Output the [x, y] coordinate of the center of the cell containing the given text.  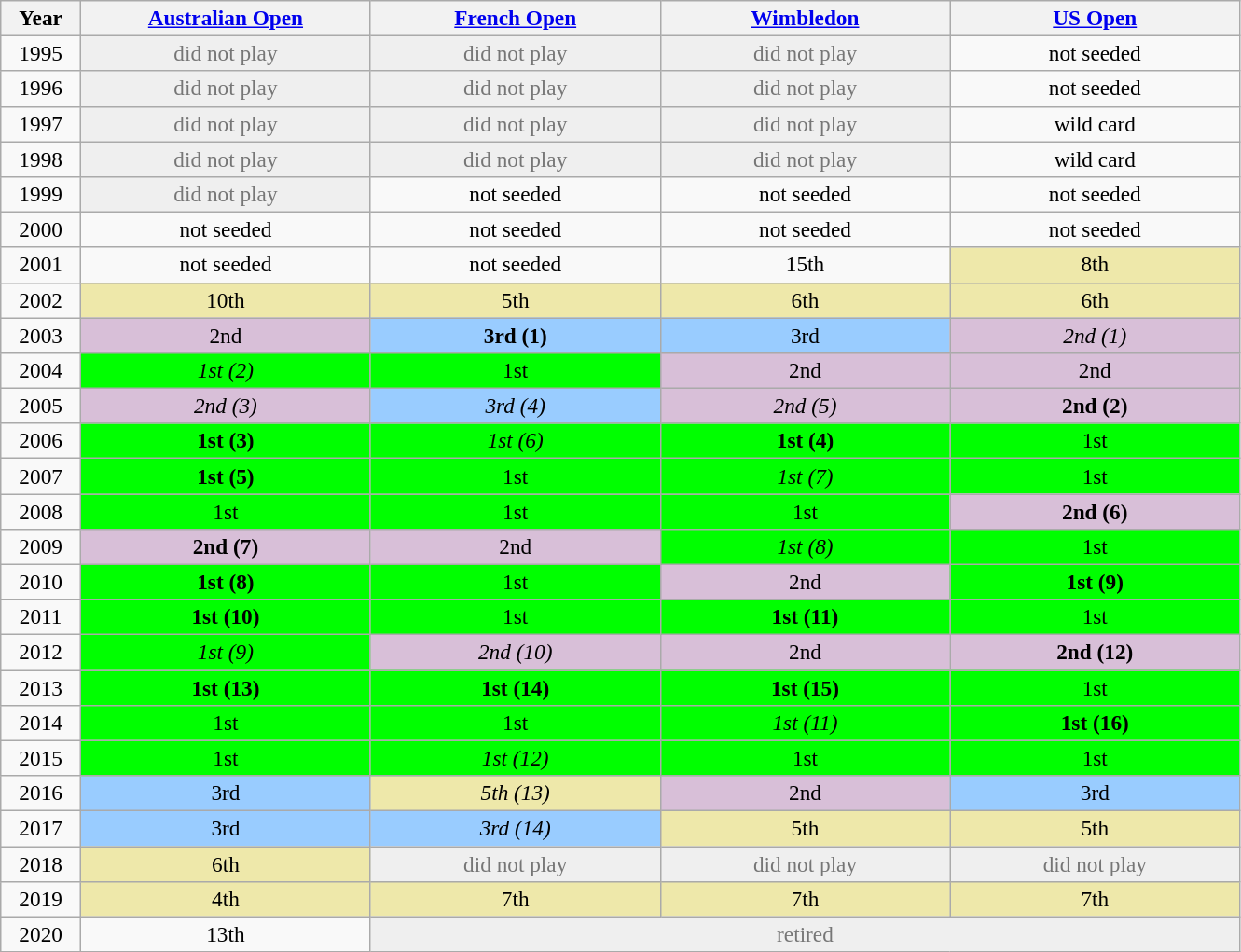
1996 [41, 89]
1st (7) [806, 476]
Wimbledon [806, 18]
2014 [41, 723]
1st (2) [226, 370]
3rd (4) [515, 406]
3rd (1) [515, 335]
2006 [41, 441]
1st (5) [226, 476]
2nd (12) [1095, 652]
2004 [41, 370]
1997 [41, 124]
2010 [41, 582]
2nd (2) [1095, 406]
1st (4) [806, 441]
French Open [515, 18]
US Open [1095, 18]
1st (10) [226, 617]
retired [805, 934]
10th [226, 300]
2017 [41, 828]
8th [1095, 265]
2nd (5) [806, 406]
2016 [41, 793]
2020 [41, 934]
2013 [41, 687]
2009 [41, 546]
4th [226, 899]
2008 [41, 511]
1998 [41, 159]
2001 [41, 265]
1st (16) [1095, 723]
Year [41, 18]
1995 [41, 53]
2012 [41, 652]
2nd (1) [1095, 335]
2003 [41, 335]
2000 [41, 229]
2nd (10) [515, 652]
2002 [41, 300]
15th [806, 265]
2007 [41, 476]
1st (13) [226, 687]
5th (13) [515, 793]
2019 [41, 899]
1st (6) [515, 441]
Australian Open [226, 18]
2011 [41, 617]
2005 [41, 406]
3rd (14) [515, 828]
13th [226, 934]
2nd (3) [226, 406]
1st (12) [515, 758]
2018 [41, 863]
1st (15) [806, 687]
1999 [41, 194]
1st (3) [226, 441]
2015 [41, 758]
2nd (7) [226, 546]
2nd (6) [1095, 511]
1st (14) [515, 687]
